Extract the [x, y] coordinate from the center of the cell holding the provided text.  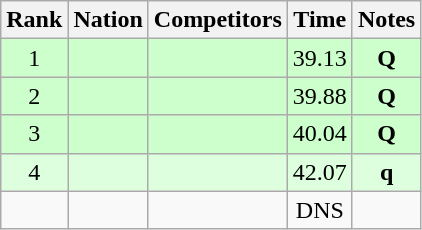
39.13 [320, 58]
2 [34, 96]
1 [34, 58]
Notes [386, 20]
39.88 [320, 96]
Time [320, 20]
DNS [320, 210]
Competitors [218, 20]
3 [34, 134]
40.04 [320, 134]
Rank [34, 20]
Nation [108, 20]
4 [34, 172]
q [386, 172]
42.07 [320, 172]
